Identify which cell holds the provided text, then report its (X, Y) central coordinate. 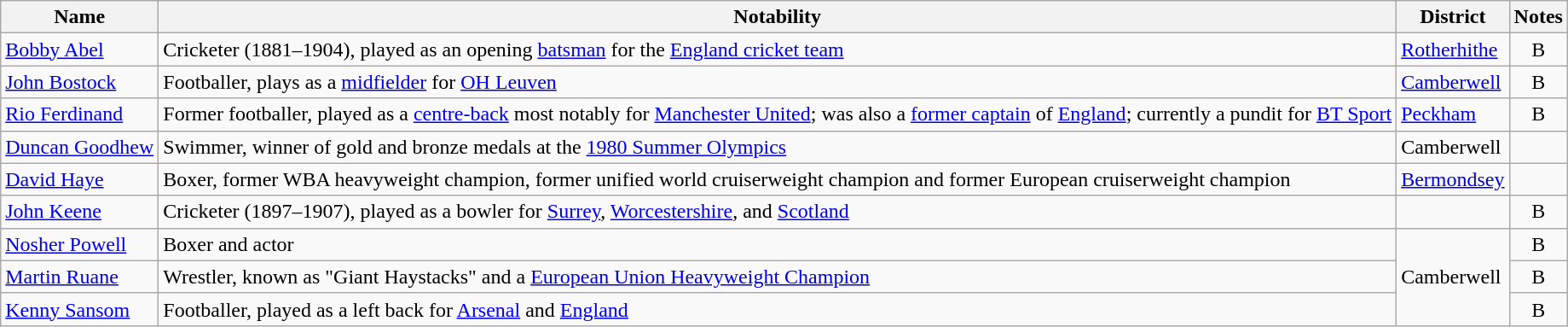
Rio Ferdinand (80, 114)
Notability (778, 17)
Kenny Sansom (80, 309)
Peckham (1453, 114)
Swimmer, winner of gold and bronze medals at the 1980 Summer Olympics (778, 147)
Footballer, plays as a midfielder for OH Leuven (778, 82)
Rotherhithe (1453, 50)
Former footballer, played as a centre-back most notably for Manchester United; was also a former captain of England; currently a pundit for BT Sport (778, 114)
Bermondsey (1453, 179)
David Haye (80, 179)
John Keene (80, 212)
District (1453, 17)
Duncan Goodhew (80, 147)
Name (80, 17)
Footballer, played as a left back for Arsenal and England (778, 309)
Notes (1538, 17)
Boxer and actor (778, 244)
Boxer, former WBA heavyweight champion, former unified world cruiserweight champion and former European cruiserweight champion (778, 179)
Wrestler, known as "Giant Haystacks" and a European Union Heavyweight Champion (778, 277)
Cricketer (1881–1904), played as an opening batsman for the England cricket team (778, 50)
Bobby Abel (80, 50)
Martin Ruane (80, 277)
Cricketer (1897–1907), played as a bowler for Surrey, Worcestershire, and Scotland (778, 212)
John Bostock (80, 82)
Nosher Powell (80, 244)
